Locate the cell with the specified text and output its (x, y) center coordinate. 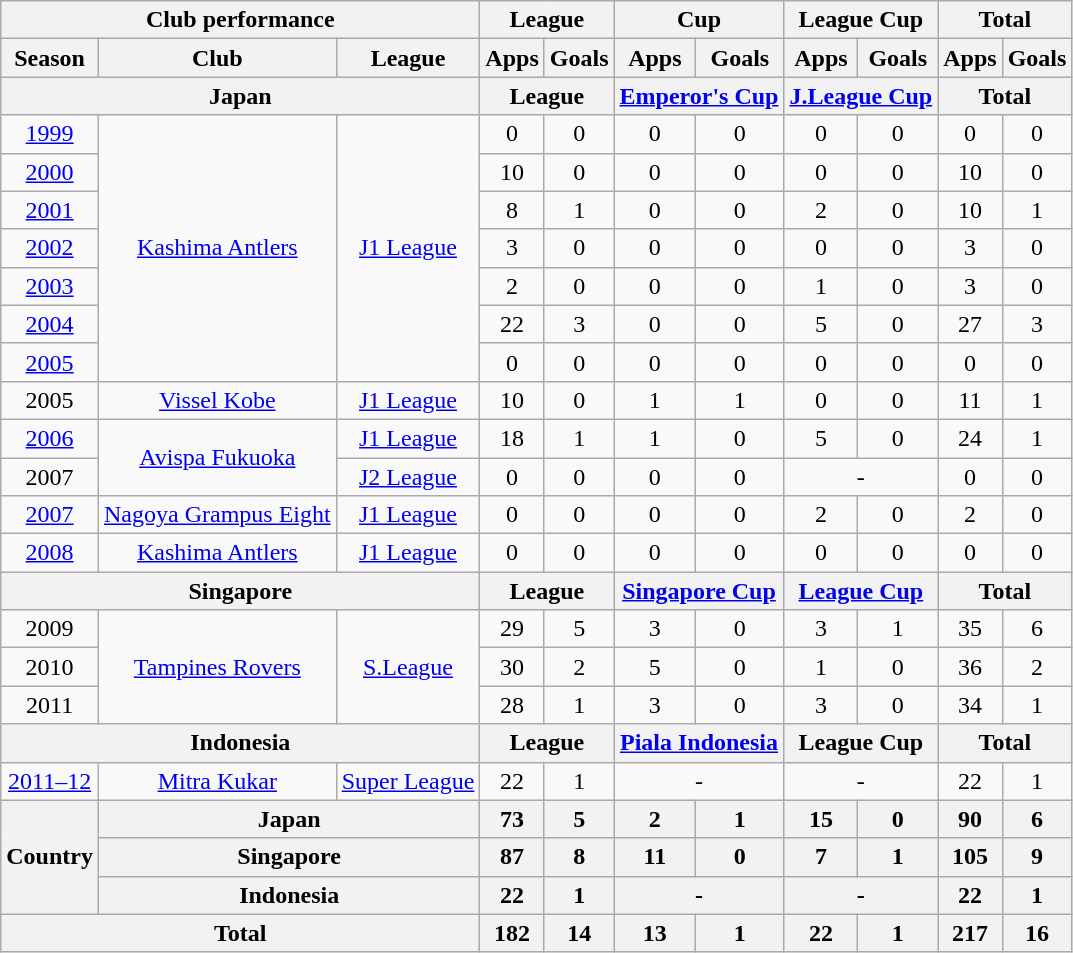
2000 (50, 172)
24 (970, 438)
2010 (50, 667)
2004 (50, 324)
28 (512, 705)
2006 (50, 438)
27 (970, 324)
2002 (50, 248)
Emperor's Cup (699, 96)
1999 (50, 134)
90 (970, 819)
Club performance (240, 20)
Singapore Cup (699, 591)
182 (512, 933)
35 (970, 629)
105 (970, 857)
Cup (699, 20)
15 (821, 819)
Nagoya Grampus Eight (217, 515)
Piala Indonesia (699, 743)
Tampines Rovers (217, 667)
14 (579, 933)
J2 League (408, 477)
Vissel Kobe (217, 400)
2011–12 (50, 781)
Club (217, 58)
Super League (408, 781)
2011 (50, 705)
13 (655, 933)
16 (1037, 933)
2001 (50, 210)
J.League Cup (861, 96)
S.League (408, 667)
9 (1037, 857)
Mitra Kukar (217, 781)
Season (50, 58)
18 (512, 438)
Avispa Fukuoka (217, 457)
2009 (50, 629)
73 (512, 819)
34 (970, 705)
Country (50, 857)
36 (970, 667)
2003 (50, 286)
217 (970, 933)
87 (512, 857)
7 (821, 857)
30 (512, 667)
2008 (50, 553)
29 (512, 629)
